Locate the cell with the specified text and output its (X, Y) center coordinate. 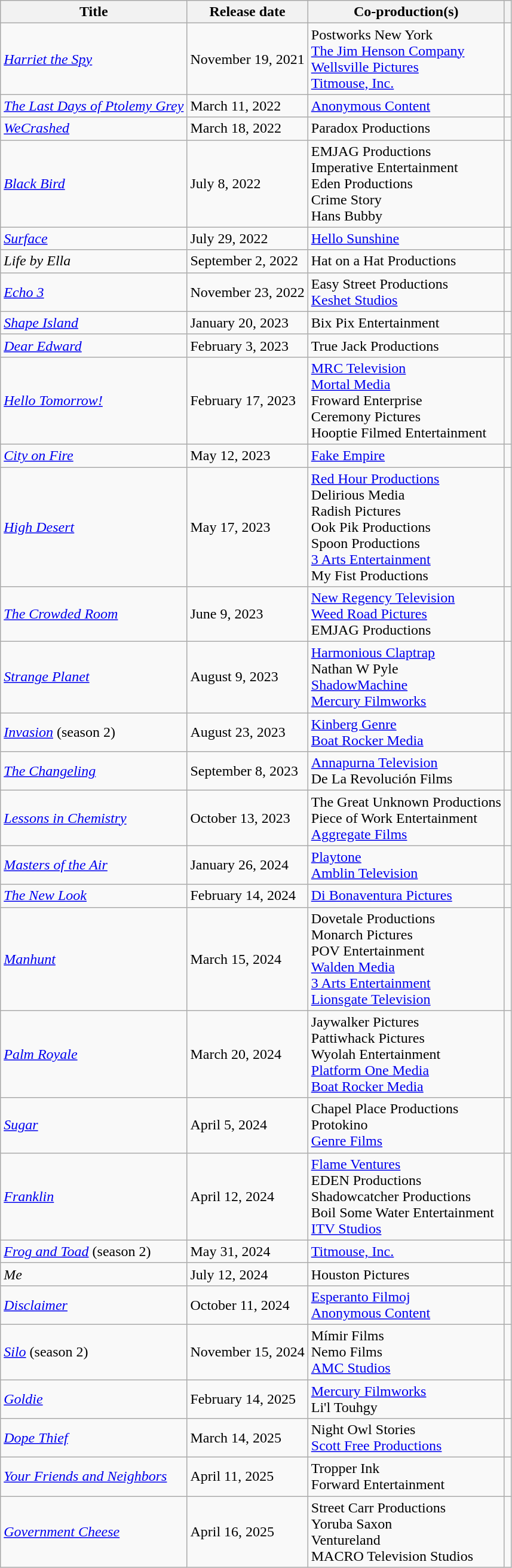
Mímir FilmsNemo FilmsAMC Studios (406, 1352)
February 17, 2023 (247, 400)
Houston Pictures (406, 1274)
Annapurna TelevisionDe La Revolución Films (406, 771)
Harmonious ClaptrapNathan W PyleShadowMachineMercury Filmworks (406, 678)
Fake Empire (406, 455)
Government Cheese (94, 1532)
February 3, 2023 (247, 345)
June 9, 2023 (247, 614)
February 14, 2024 (247, 896)
July 8, 2022 (247, 183)
WeCrashed (94, 128)
True Jack Productions (406, 345)
October 13, 2023 (247, 818)
High Desert (94, 527)
Manhunt (94, 958)
March 15, 2024 (247, 958)
Me (94, 1274)
Kinberg GenreBoat Rocker Media (406, 733)
Esperanto FilmojAnonymous Content (406, 1305)
Street Carr ProductionsYoruba SaxonVenturelandMACRO Television Studios (406, 1532)
EMJAG ProductionsImperative EntertainmentEden ProductionsCrime StoryHans Bubby (406, 183)
Franklin (94, 1196)
Easy Street ProductionsKeshet Studios (406, 292)
Hello Tomorrow! (94, 400)
Postworks New YorkThe Jim Henson CompanyWellsville PicturesTitmouse, Inc. (406, 59)
PlaytoneAmblin Television (406, 865)
November 23, 2022 (247, 292)
Anonymous Content (406, 106)
Palm Royale (94, 1054)
Hello Sunshine (406, 238)
Lessons in Chemistry (94, 818)
Sugar (94, 1125)
Flame VenturesEDEN ProductionsShadowcatcher ProductionsBoil Some Water EntertainmentITV Studios (406, 1196)
Dope Thief (94, 1438)
The Last Days of Ptolemy Grey (94, 106)
The Great Unknown ProductionsPiece of Work EntertainmentAggregate Films (406, 818)
Invasion (season 2) (94, 733)
Hat on a Hat Productions (406, 261)
March 18, 2022 (247, 128)
New Regency TelevisionWeed Road PicturesEMJAG Productions (406, 614)
March 20, 2024 (247, 1054)
Silo (season 2) (94, 1352)
Paradox Productions (406, 128)
May 31, 2024 (247, 1251)
Night Owl StoriesScott Free Productions (406, 1438)
Masters of the Air (94, 865)
The Crowded Room (94, 614)
September 8, 2023 (247, 771)
Frog and Toad (season 2) (94, 1251)
October 11, 2024 (247, 1305)
July 12, 2024 (247, 1274)
Bix Pix Entertainment (406, 323)
Surface (94, 238)
April 11, 2025 (247, 1477)
Black Bird (94, 183)
November 19, 2021 (247, 59)
Goldie (94, 1398)
August 9, 2023 (247, 678)
November 15, 2024 (247, 1352)
Echo 3 (94, 292)
Disclaimer (94, 1305)
September 2, 2022 (247, 261)
Tropper InkForward Entertainment (406, 1477)
Dovetale ProductionsMonarch PicturesPOV EntertainmentWalden Media3 Arts EntertainmentLionsgate Television (406, 958)
Your Friends and Neighbors (94, 1477)
Mercury FilmworksLi'l Touhgy (406, 1398)
Strange Planet (94, 678)
The New Look (94, 896)
February 14, 2025 (247, 1398)
City on Fire (94, 455)
January 26, 2024 (247, 865)
July 29, 2022 (247, 238)
April 12, 2024 (247, 1196)
January 20, 2023 (247, 323)
Dear Edward (94, 345)
Di Bonaventura Pictures (406, 896)
Harriet the Spy (94, 59)
March 14, 2025 (247, 1438)
Release date (247, 12)
The Changeling (94, 771)
Shape Island (94, 323)
March 11, 2022 (247, 106)
April 5, 2024 (247, 1125)
Titmouse, Inc. (406, 1251)
Life by Ella (94, 261)
May 17, 2023 (247, 527)
April 16, 2025 (247, 1532)
Title (94, 12)
Chapel Place ProductionsProtokinoGenre Films (406, 1125)
Co-production(s) (406, 12)
Red Hour ProductionsDelirious MediaRadish PicturesOok Pik ProductionsSpoon Productions3 Arts EntertainmentMy Fist Productions (406, 527)
MRC TelevisionMortal MediaFroward EnterpriseCeremony PicturesHooptie Filmed Entertainment (406, 400)
Jaywalker PicturesPattiwhack PicturesWyolah EntertainmentPlatform One MediaBoat Rocker Media (406, 1054)
May 12, 2023 (247, 455)
August 23, 2023 (247, 733)
